Return [x, y] of the center of cell containing provided text 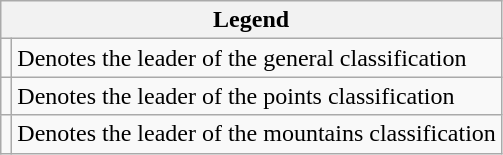
Denotes the leader of the points classification [257, 96]
Legend [252, 20]
Denotes the leader of the general classification [257, 58]
Denotes the leader of the mountains classification [257, 134]
